Return the [X, Y] coordinate for the center point of the cell that contains the specified text.  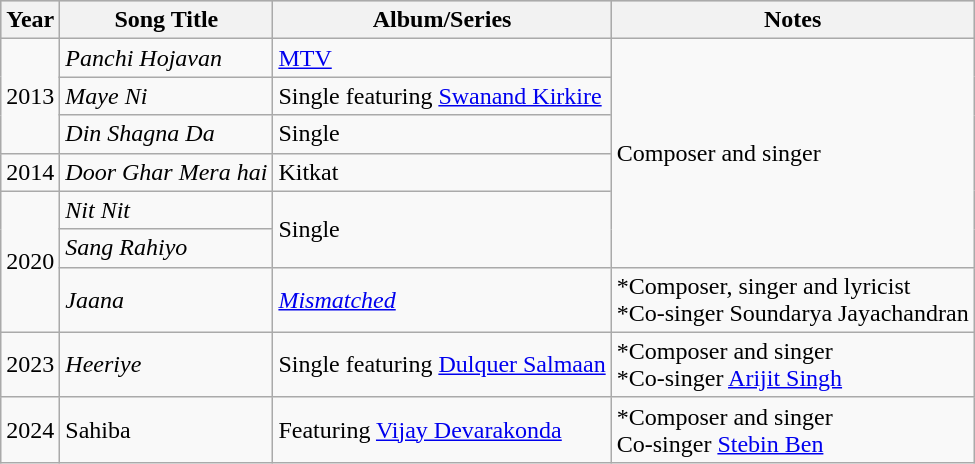
Single featuring Swanand Kirkire [442, 96]
Panchi Hojavan [166, 58]
Sang Rahiyo [166, 248]
Featuring Vijay Devarakonda [442, 430]
2014 [30, 172]
*Composer and singer *Co-singer Arijit Singh [792, 364]
Sahiba [166, 430]
Din Shagna Da [166, 134]
2020 [30, 262]
*Composer and singerCo-singer Stebin Ben [792, 430]
2024 [30, 430]
Nit Nit [166, 210]
Album/Series [442, 20]
Mismatched [442, 300]
Heeriye [166, 364]
Door Ghar Mera hai [166, 172]
Composer and singer [792, 153]
2023 [30, 364]
Single featuring Dulquer Salmaan [442, 364]
Maye Ni [166, 96]
Notes [792, 20]
Kitkat [442, 172]
MTV [442, 58]
Song Title [166, 20]
Year [30, 20]
2013 [30, 96]
Jaana [166, 300]
*Composer, singer and lyricist*Co-singer Soundarya Jayachandran [792, 300]
